Locate the cell with the specified text and output its [X, Y] center coordinate. 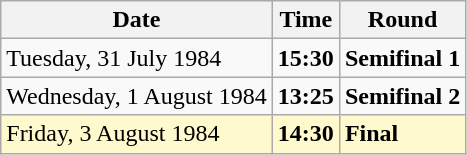
Round [402, 20]
Tuesday, 31 July 1984 [137, 58]
Date [137, 20]
Semifinal 2 [402, 96]
Friday, 3 August 1984 [137, 134]
13:25 [306, 96]
Time [306, 20]
Final [402, 134]
15:30 [306, 58]
Semifinal 1 [402, 58]
Wednesday, 1 August 1984 [137, 96]
14:30 [306, 134]
